Determine the [X, Y] coordinate at the center of the cell enclosing the given text.  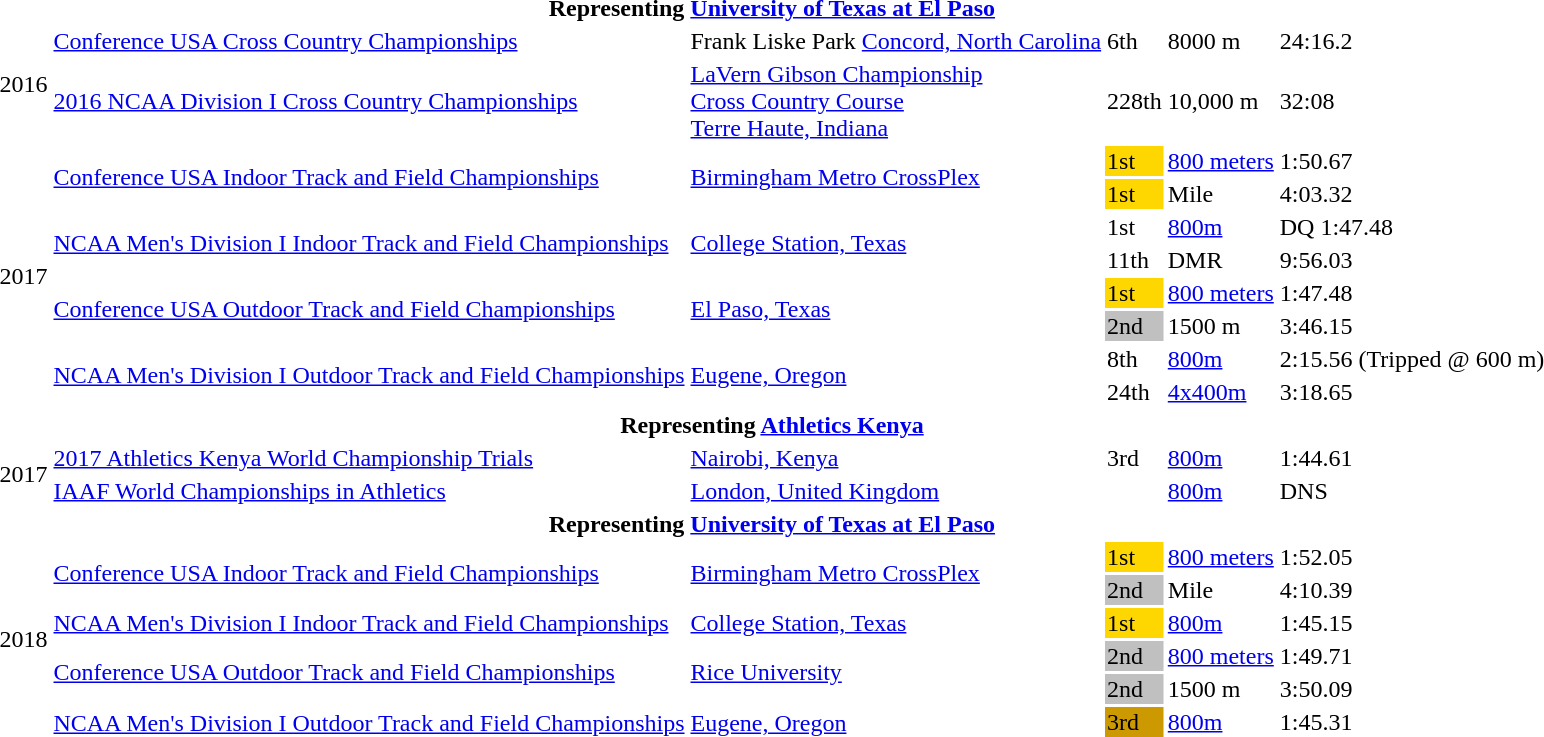
228th [1135, 101]
DMR [1220, 260]
2017 Athletics Kenya World Championship Trials [369, 458]
El Paso, Texas [896, 310]
2016 NCAA Division I Cross Country Championships [369, 101]
Nairobi, Kenya [896, 458]
8000 m [1220, 41]
NCAA Men's Division I Outdoor Track and Field Championships [369, 376]
8th [1135, 359]
Rice University [896, 672]
IAAF World Championships in Athletics [369, 491]
6th [1135, 41]
London, United Kingdom [896, 491]
LaVern Gibson ChampionshipCross Country CourseTerre Haute, Indiana [896, 101]
Eugene, Oregon [896, 376]
Conference USA Cross Country Championships [369, 41]
Frank Liske Park Concord, North Carolina [896, 41]
11th [1135, 260]
24th [1135, 392]
10,000 m [1220, 101]
4x400m [1220, 392]
